Output the (x, y) coordinate of the center of the cell containing the given text.  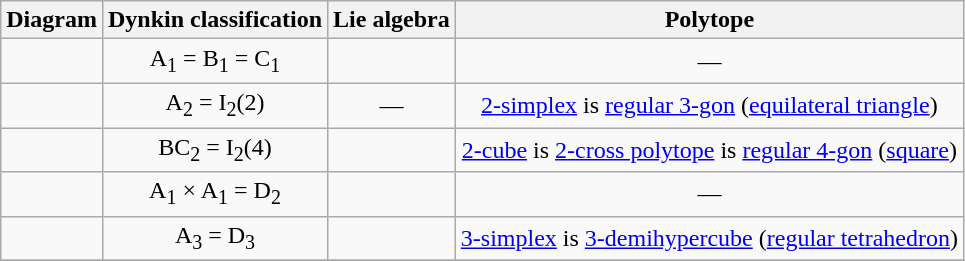
Dynkin classification (214, 20)
A3 = D3 (214, 238)
Lie algebra (392, 20)
3-simplex is 3-demihypercube (regular tetrahedron) (709, 238)
BC2 = I2(4) (214, 150)
A1 × A1 = D2 (214, 194)
A2 = I2(2) (214, 105)
2-cube is 2-cross polytope is regular 4-gon (square) (709, 150)
Polytope (709, 20)
Diagram (52, 20)
2-simplex is regular 3-gon (equilateral triangle) (709, 105)
A1 = B1 = C1 (214, 61)
